Capture the cell that displays the provided text and extract its [x, y] central coordinate. 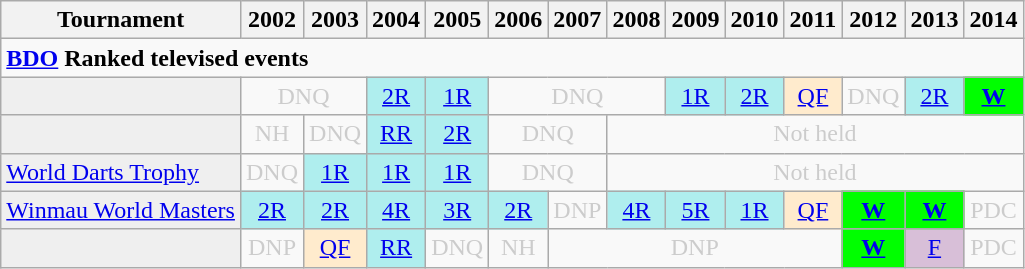
2004 [396, 20]
World Darts Trophy [121, 172]
2007 [578, 20]
2011 [813, 20]
2006 [518, 20]
BDO Ranked televised events [512, 58]
2002 [272, 20]
2010 [754, 20]
2009 [696, 20]
2013 [934, 20]
2014 [994, 20]
F [934, 248]
Tournament [121, 20]
2012 [874, 20]
Winmau World Masters [121, 210]
3R [458, 210]
5R [696, 210]
2003 [336, 20]
2008 [636, 20]
2005 [458, 20]
